Return (x, y) of the center of cell containing provided text 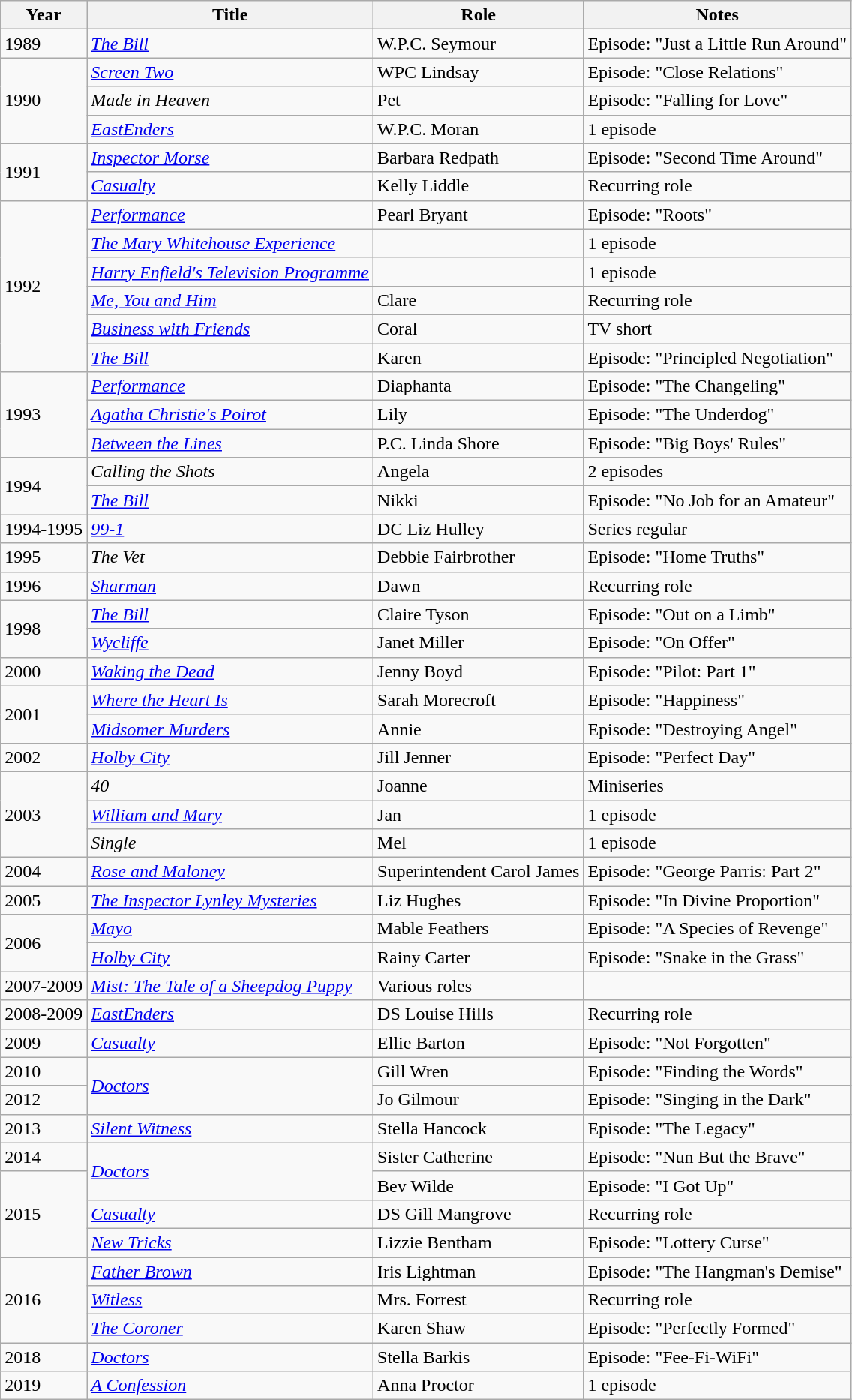
Kelly Liddle (478, 186)
The Inspector Lynley Mysteries (230, 900)
2010 (43, 1071)
Wycliffe (230, 643)
1990 (43, 101)
Series regular (717, 529)
William and Mary (230, 814)
Nikki (478, 500)
Episode: "In Divine Proportion" (717, 900)
1993 (43, 415)
Episode: "Lottery Curse" (717, 1242)
Business with Friends (230, 329)
Pet (478, 101)
Father Brown (230, 1272)
Inspector Morse (230, 158)
2006 (43, 943)
Mayo (230, 929)
Anna Proctor (478, 1386)
Between the Lines (230, 443)
Bev Wilde (478, 1185)
The Coroner (230, 1329)
New Tricks (230, 1242)
Episode: "The Changeling" (717, 386)
Episode: "Just a Little Run Around" (717, 44)
Rainy Carter (478, 957)
Lizzie Bentham (478, 1242)
Sarah Morecroft (478, 700)
Superintendent Carol James (478, 872)
Midsomer Murders (230, 729)
Year (43, 15)
2 episodes (717, 472)
Barbara Redpath (478, 158)
2005 (43, 900)
Episode: "Pilot: Part 1" (717, 671)
DS Louise Hills (478, 1014)
Harry Enfield's Television Programme (230, 272)
Various roles (478, 986)
Sharman (230, 586)
Gill Wren (478, 1071)
Debbie Fairbrother (478, 557)
Claire Tyson (478, 614)
Karen (478, 358)
Dawn (478, 586)
2015 (43, 1214)
1996 (43, 586)
Diaphanta (478, 386)
Episode: "No Job for an Amateur" (717, 500)
Episode: "Finding the Words" (717, 1071)
Episode: "Fee-Fi-WiFi" (717, 1357)
2001 (43, 714)
Mable Feathers (478, 929)
Me, You and Him (230, 300)
2012 (43, 1100)
Joanne (478, 786)
2002 (43, 757)
Angela (478, 472)
Episode: "Roots" (717, 215)
Episode: "Home Truths" (717, 557)
Single (230, 843)
Episode: "Nun But the Brave" (717, 1157)
Episode: "George Parris: Part 2" (717, 872)
Ellie Barton (478, 1043)
Jo Gilmour (478, 1100)
2013 (43, 1128)
40 (230, 786)
Lily (478, 415)
2014 (43, 1157)
Jenny Boyd (478, 671)
Mrs. Forrest (478, 1300)
Episode: "Perfectly Formed" (717, 1329)
2016 (43, 1300)
1992 (43, 286)
TV short (717, 329)
1994 (43, 486)
1989 (43, 44)
Miniseries (717, 786)
Episode: "Snake in the Grass" (717, 957)
Mist: The Tale of a Sheepdog Puppy (230, 986)
Episode: "Destroying Angel" (717, 729)
Title (230, 15)
99-1 (230, 529)
Episode: "On Offer" (717, 643)
Pearl Bryant (478, 215)
Calling the Shots (230, 472)
Rose and Maloney (230, 872)
Episode: "Big Boys' Rules" (717, 443)
2008-2009 (43, 1014)
Stella Hancock (478, 1128)
W.P.C. Seymour (478, 44)
Waking the Dead (230, 671)
Agatha Christie's Poirot (230, 415)
Janet Miller (478, 643)
Episode: "Falling for Love" (717, 101)
2003 (43, 814)
1991 (43, 172)
Where the Heart Is (230, 700)
Jan (478, 814)
Episode: "Singing in the Dark" (717, 1100)
2018 (43, 1357)
2019 (43, 1386)
Episode: "A Species of Revenge" (717, 929)
Liz Hughes (478, 900)
Made in Heaven (230, 101)
Screen Two (230, 72)
DC Liz Hulley (478, 529)
Episode: "Principled Negotiation" (717, 358)
A Confession (230, 1386)
Witless (230, 1300)
DS Gill Mangrove (478, 1214)
W.P.C. Moran (478, 129)
Coral (478, 329)
Episode: "Not Forgotten" (717, 1043)
Iris Lightman (478, 1272)
2000 (43, 671)
Episode: "The Legacy" (717, 1128)
Annie (478, 729)
Episode: "Perfect Day" (717, 757)
Clare (478, 300)
Jill Jenner (478, 757)
Silent Witness (230, 1128)
1998 (43, 629)
The Vet (230, 557)
Episode: "Happiness" (717, 700)
The Mary Whitehouse Experience (230, 243)
Episode: "I Got Up" (717, 1185)
Role (478, 15)
Episode: "Out on a Limb" (717, 614)
Episode: "Close Relations" (717, 72)
P.C. Linda Shore (478, 443)
Karen Shaw (478, 1329)
1995 (43, 557)
Mel (478, 843)
2007-2009 (43, 986)
1994-1995 (43, 529)
Episode: "Second Time Around" (717, 158)
Stella Barkis (478, 1357)
Episode: "The Underdog" (717, 415)
Notes (717, 15)
WPC Lindsay (478, 72)
2004 (43, 872)
Episode: "The Hangman's Demise" (717, 1272)
Sister Catherine (478, 1157)
2009 (43, 1043)
